Capture the cell that displays the provided text and extract its [X, Y] central coordinate. 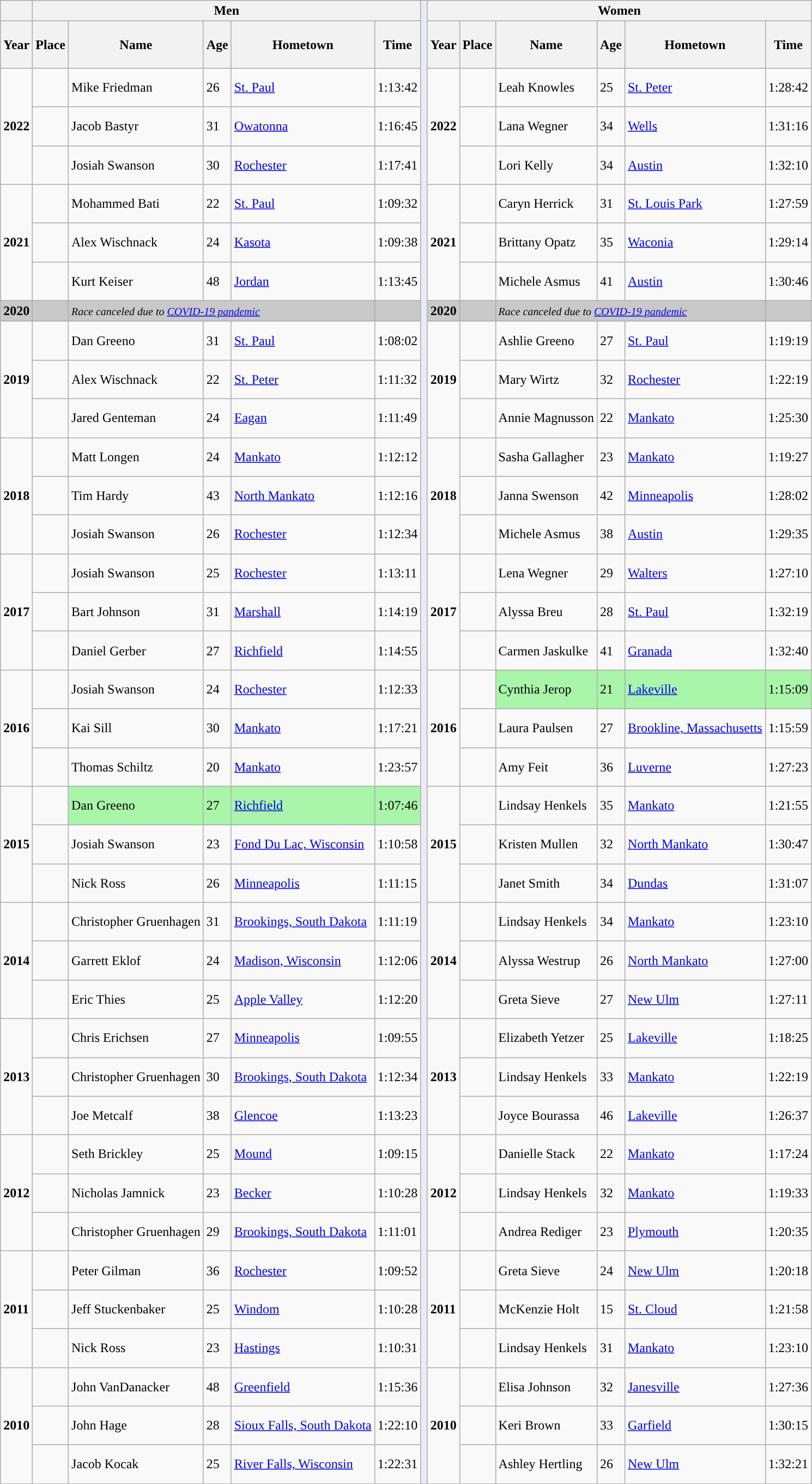
1:11:19 [397, 921]
Fond Du Lac, Wisconsin [303, 844]
1:30:47 [788, 844]
1:31:16 [788, 126]
1:13:11 [397, 574]
Lana Wegner [546, 126]
Alyssa Breu [546, 612]
1:22:10 [397, 1425]
1:17:24 [788, 1155]
Men [227, 11]
Windom [303, 1310]
Laura Paulsen [546, 728]
Matt Longen [136, 457]
Peter Gilman [136, 1270]
Caryn Herrick [546, 204]
Granada [695, 651]
Joe Metcalf [136, 1115]
Leah Knowles [546, 87]
Garrett Eklof [136, 961]
Plymouth [695, 1232]
1:13:23 [397, 1115]
1:14:55 [397, 651]
Kai Sill [136, 728]
Chris Erichsen [136, 1038]
Nicholas Jamnick [136, 1193]
Jacob Kocak [136, 1464]
Eagan [303, 418]
1:14:19 [397, 612]
1:27:11 [788, 999]
John VanDanacker [136, 1387]
Bart Johnson [136, 612]
Cynthia Jerop [546, 689]
1:28:42 [788, 87]
1:26:37 [788, 1115]
Annie Magnusson [546, 418]
Glencoe [303, 1115]
Marshall [303, 612]
1:27:59 [788, 204]
1:20:35 [788, 1232]
Owatonna [303, 126]
1:27:36 [788, 1387]
Jeff Stuckenbaker [136, 1310]
Sasha Gallagher [546, 457]
1:32:40 [788, 651]
1:12:12 [397, 457]
1:16:45 [397, 126]
Seth Brickley [136, 1155]
1:13:45 [397, 281]
1:10:31 [397, 1348]
Danielle Stack [546, 1155]
Madison, Wisconsin [303, 961]
Garfield [695, 1425]
1:12:16 [397, 496]
Mary Wirtz [546, 379]
1:15:59 [788, 728]
Mohammed Bati [136, 204]
Thomas Schiltz [136, 767]
Jacob Bastyr [136, 126]
1:27:10 [788, 574]
Kristen Mullen [546, 844]
Andrea Rediger [546, 1232]
1:09:15 [397, 1155]
Mound [303, 1155]
Janet Smith [546, 883]
1:32:21 [788, 1464]
St. Louis Park [695, 204]
1:17:21 [397, 728]
Daniel Gerber [136, 651]
Brittany Opatz [546, 242]
McKenzie Holt [546, 1310]
1:08:02 [397, 340]
42 [610, 496]
1:09:38 [397, 242]
1:27:00 [788, 961]
1:21:55 [788, 806]
1:30:15 [788, 1425]
Janesville [695, 1387]
1:19:33 [788, 1193]
1:11:32 [397, 379]
1:25:30 [788, 418]
1:20:18 [788, 1270]
1:21:58 [788, 1310]
1:29:14 [788, 242]
Joyce Bourassa [546, 1115]
Amy Feit [546, 767]
1:28:02 [788, 496]
Tim Hardy [136, 496]
1:09:52 [397, 1270]
Keri Brown [546, 1425]
Hastings [303, 1348]
1:19:27 [788, 457]
1:32:10 [788, 165]
Waconia [695, 242]
Greenfield [303, 1387]
1:07:46 [397, 806]
1:27:23 [788, 767]
1:30:46 [788, 281]
1:15:09 [788, 689]
46 [610, 1115]
1:10:58 [397, 844]
20 [217, 767]
Becker [303, 1193]
Dundas [695, 883]
1:22:31 [397, 1464]
1:13:42 [397, 87]
1:23:57 [397, 767]
1:12:20 [397, 999]
Brookline, Massachusetts [695, 728]
1:29:35 [788, 534]
Luverne [695, 767]
1:12:06 [397, 961]
1:11:15 [397, 883]
1:11:49 [397, 418]
Janna Swenson [546, 496]
1:17:41 [397, 165]
43 [217, 496]
Alyssa Westrup [546, 961]
1:31:07 [788, 883]
1:18:25 [788, 1038]
Mike Friedman [136, 87]
Ashlie Greeno [546, 340]
Jared Genteman [136, 418]
St. Cloud [695, 1310]
Sioux Falls, South Dakota [303, 1425]
Apple Valley [303, 999]
Kurt Keiser [136, 281]
Women [619, 11]
Elizabeth Yetzer [546, 1038]
Walters [695, 574]
Jordan [303, 281]
River Falls, Wisconsin [303, 1464]
Carmen Jaskulke [546, 651]
1:32:19 [788, 612]
1:12:33 [397, 689]
Lena Wegner [546, 574]
15 [610, 1310]
1:15:36 [397, 1387]
1:11:01 [397, 1232]
1:19:19 [788, 340]
1:09:32 [397, 204]
21 [610, 689]
Kasota [303, 242]
Eric Thies [136, 999]
Elisa Johnson [546, 1387]
Ashley Hertling [546, 1464]
1:09:55 [397, 1038]
Lori Kelly [546, 165]
Wells [695, 126]
John Hage [136, 1425]
